For the text-containing cell, return its midpoint in [x, y] coordinate format. 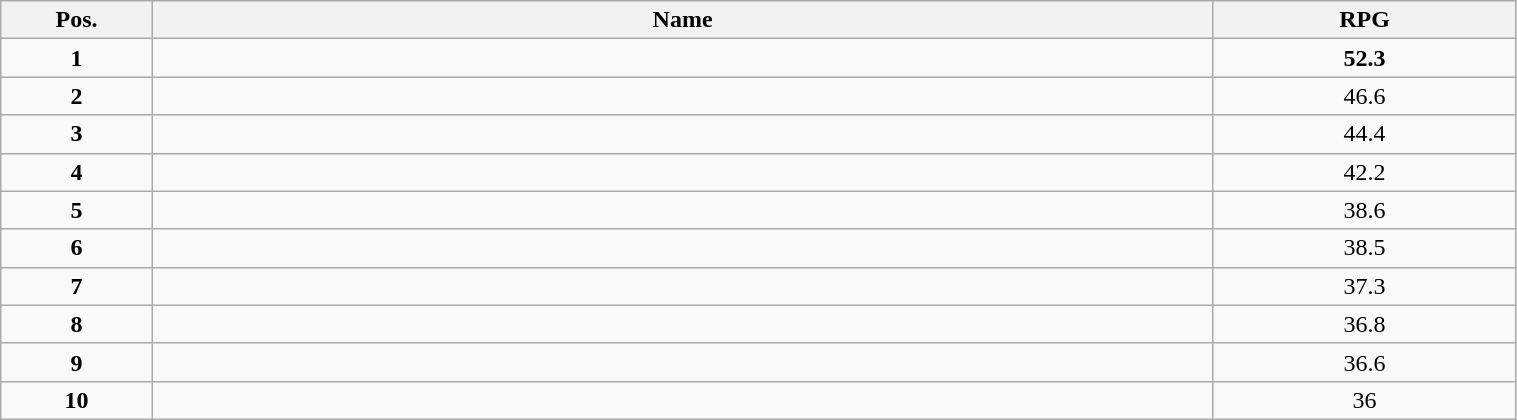
36 [1364, 400]
Pos. [77, 20]
42.2 [1364, 172]
5 [77, 210]
9 [77, 362]
1 [77, 58]
36.6 [1364, 362]
7 [77, 286]
44.4 [1364, 134]
4 [77, 172]
3 [77, 134]
38.6 [1364, 210]
8 [77, 324]
2 [77, 96]
37.3 [1364, 286]
Name [682, 20]
46.6 [1364, 96]
RPG [1364, 20]
36.8 [1364, 324]
38.5 [1364, 248]
52.3 [1364, 58]
6 [77, 248]
10 [77, 400]
